Extract the [x, y] coordinate from the center of the cell holding the provided text.  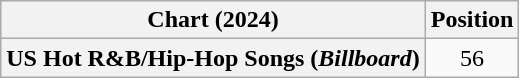
Chart (2024) [213, 20]
Position [472, 20]
US Hot R&B/Hip-Hop Songs (Billboard) [213, 58]
56 [472, 58]
